From the cell containing the given text, extract its center point as [X, Y] coordinate. 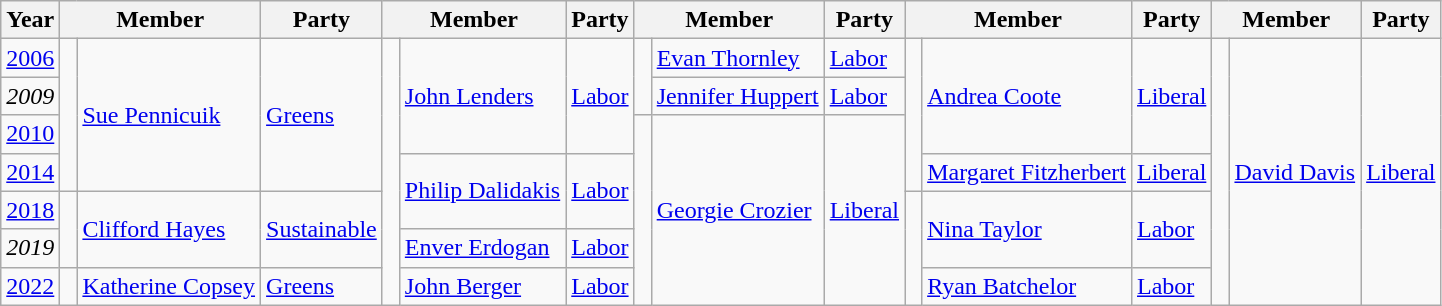
Clifford Hayes [169, 229]
Katherine Copsey [169, 286]
Andrea Coote [1027, 96]
Sustainable [322, 229]
Philip Dalidakis [482, 191]
Georgie Crozier [738, 210]
John Berger [482, 286]
Evan Thornley [738, 58]
Ryan Batchelor [1027, 286]
Year [30, 20]
2014 [30, 172]
John Lenders [482, 96]
2010 [30, 134]
2006 [30, 58]
2022 [30, 286]
Enver Erdogan [482, 248]
2018 [30, 210]
Nina Taylor [1027, 229]
David Davis [1295, 172]
2019 [30, 248]
2009 [30, 96]
Margaret Fitzherbert [1027, 172]
Jennifer Huppert [738, 96]
Sue Pennicuik [169, 115]
